For the text-containing cell, return its midpoint in [X, Y] coordinate format. 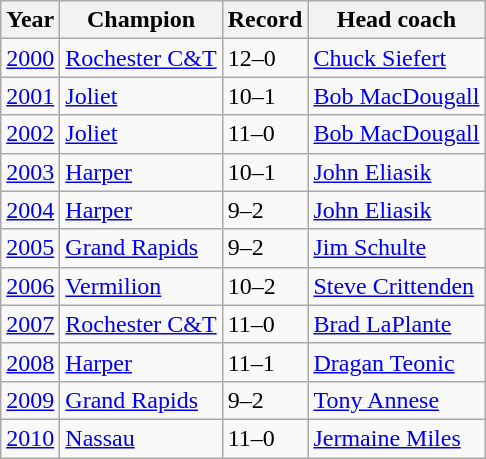
12–0 [265, 58]
Jermaine Miles [396, 438]
2002 [30, 134]
Brad LaPlante [396, 324]
Champion [141, 20]
Nassau [141, 438]
2009 [30, 400]
2004 [30, 210]
2007 [30, 324]
11–1 [265, 362]
Record [265, 20]
Steve Crittenden [396, 286]
Vermilion [141, 286]
Tony Annese [396, 400]
Jim Schulte [396, 248]
2006 [30, 286]
2008 [30, 362]
10–2 [265, 286]
2005 [30, 248]
Chuck Siefert [396, 58]
2000 [30, 58]
Year [30, 20]
Head coach [396, 20]
2010 [30, 438]
2003 [30, 172]
2001 [30, 96]
Dragan Teonic [396, 362]
